Return the [x, y] coordinate for the center point of the cell that contains the specified text.  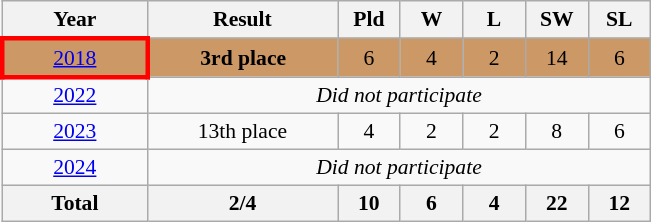
SW [556, 20]
14 [556, 58]
2/4 [242, 203]
2022 [74, 96]
2023 [74, 132]
Result [242, 20]
2024 [74, 168]
SL [620, 20]
12 [620, 203]
Pld [370, 20]
22 [556, 203]
8 [556, 132]
2018 [74, 58]
L [494, 20]
10 [370, 203]
Year [74, 20]
Total [74, 203]
3rd place [242, 58]
13th place [242, 132]
W [432, 20]
